From the cell containing the given text, extract its center point as (X, Y) coordinate. 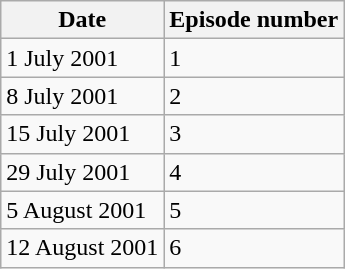
3 (254, 134)
5 August 2001 (82, 210)
29 July 2001 (82, 172)
12 August 2001 (82, 248)
2 (254, 96)
1 July 2001 (82, 58)
1 (254, 58)
4 (254, 172)
6 (254, 248)
5 (254, 210)
Episode number (254, 20)
15 July 2001 (82, 134)
8 July 2001 (82, 96)
Date (82, 20)
